Provide the (x, y) coordinate of the cell's center where the given text is located.  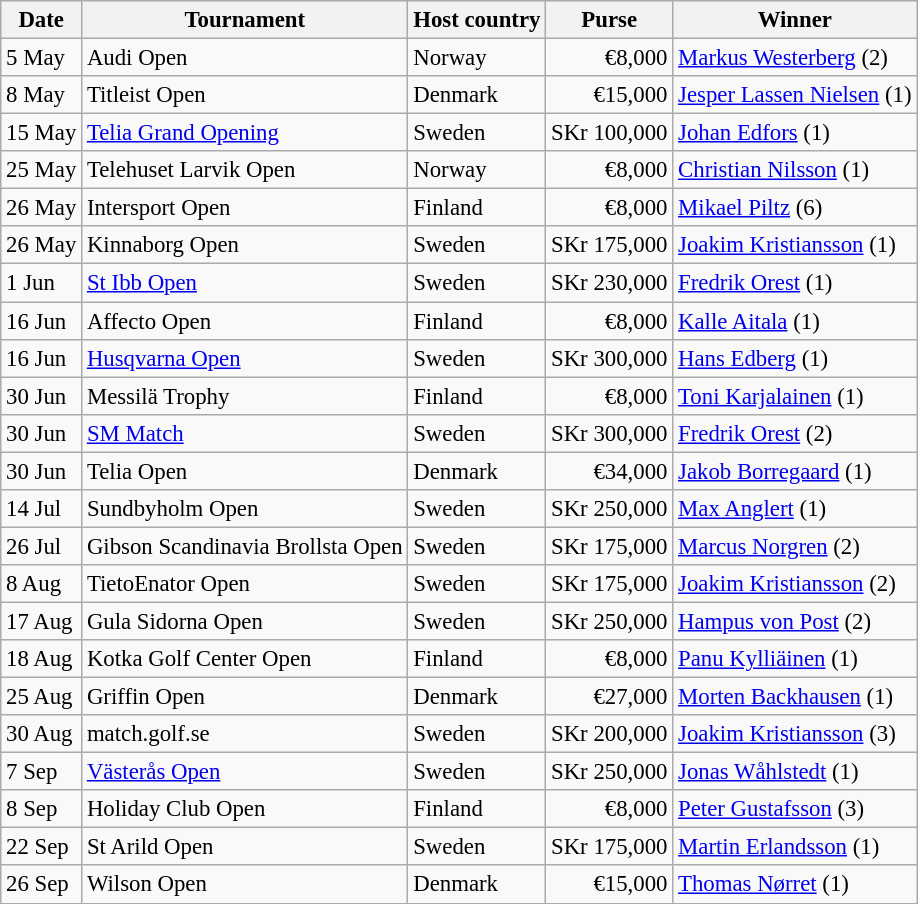
7 Sep (42, 772)
Johan Edfors (1) (795, 133)
1 Jun (42, 283)
Holiday Club Open (245, 809)
Panu Kylliäinen (1) (795, 659)
Husqvarna Open (245, 358)
Host country (477, 20)
15 May (42, 133)
Winner (795, 20)
Martin Erlandsson (1) (795, 847)
Kinnaborg Open (245, 245)
Marcus Norgren (2) (795, 546)
Fredrik Orest (2) (795, 433)
Max Anglert (1) (795, 509)
Affecto Open (245, 321)
Date (42, 20)
Hampus von Post (2) (795, 621)
Toni Karjalainen (1) (795, 396)
Morten Backhausen (1) (795, 697)
22 Sep (42, 847)
€27,000 (610, 697)
Purse (610, 20)
25 May (42, 170)
SKr 230,000 (610, 283)
Joakim Kristiansson (1) (795, 245)
18 Aug (42, 659)
Intersport Open (245, 208)
26 Sep (42, 885)
Joakim Kristiansson (2) (795, 584)
Peter Gustafsson (3) (795, 809)
Thomas Nørret (1) (795, 885)
Jesper Lassen Nielsen (1) (795, 95)
Tournament (245, 20)
Fredrik Orest (1) (795, 283)
14 Jul (42, 509)
Messilä Trophy (245, 396)
St Arild Open (245, 847)
Joakim Kristiansson (3) (795, 734)
Mikael Piltz (6) (795, 208)
Gibson Scandinavia Brollsta Open (245, 546)
5 May (42, 58)
Telehuset Larvik Open (245, 170)
Sundbyholm Open (245, 509)
Markus Westerberg (2) (795, 58)
25 Aug (42, 697)
Västerås Open (245, 772)
Wilson Open (245, 885)
TietoEnator Open (245, 584)
Audi Open (245, 58)
Christian Nilsson (1) (795, 170)
Griffin Open (245, 697)
Telia Open (245, 471)
St Ibb Open (245, 283)
Titleist Open (245, 95)
SM Match (245, 433)
Gula Sidorna Open (245, 621)
8 Aug (42, 584)
17 Aug (42, 621)
Jakob Borregaard (1) (795, 471)
Telia Grand Opening (245, 133)
8 Sep (42, 809)
Hans Edberg (1) (795, 358)
SKr 200,000 (610, 734)
8 May (42, 95)
Kotka Golf Center Open (245, 659)
Jonas Wåhlstedt (1) (795, 772)
€34,000 (610, 471)
26 Jul (42, 546)
match.golf.se (245, 734)
30 Aug (42, 734)
Kalle Aitala (1) (795, 321)
SKr 100,000 (610, 133)
